Locate the cell with the specified text and output its [x, y] center coordinate. 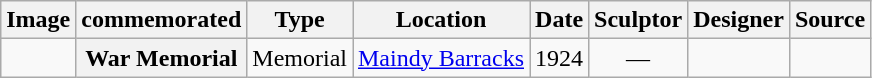
1924 [560, 58]
commemorated [162, 20]
Source [830, 20]
Type [300, 20]
— [638, 58]
Image [38, 20]
Designer [739, 20]
Sculptor [638, 20]
Date [560, 20]
War Memorial [162, 58]
Maindy Barracks [440, 58]
Memorial [300, 58]
Location [440, 20]
